Return (x, y) of the center of cell containing provided text 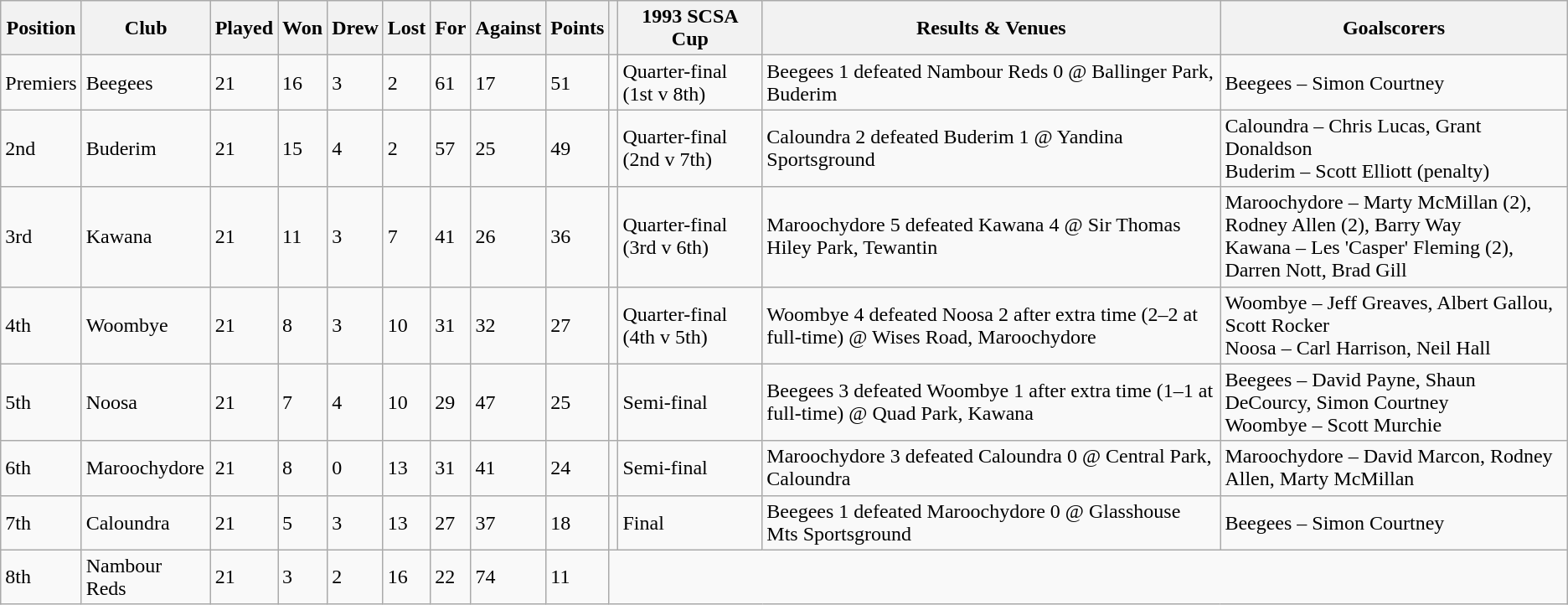
Position (41, 28)
Buderim (146, 148)
Goalscorers (1394, 28)
Caloundra 2 defeated Buderim 1 @ Yandina Sportsground (992, 148)
Woombye – Jeff Greaves, Albert Gallou, Scott RockerNoosa – Carl Harrison, Neil Hall (1394, 325)
0 (355, 468)
Caloundra (146, 523)
Beegees – David Payne, Shaun DeCourcy, Simon CourtneyWoombye – Scott Murchie (1394, 402)
2nd (41, 148)
Points (578, 28)
Premiers (41, 82)
Noosa (146, 402)
Quarter-final (2nd v 7th) (690, 148)
Maroochydore – David Marcon, Rodney Allen, Marty McMillan (1394, 468)
Beegees 1 defeated Nambour Reds 0 @ Ballinger Park, Buderim (992, 82)
Lost (406, 28)
Against (508, 28)
Beegees 3 defeated Woombye 1 after extra time (1–1 at full-time) @ Quad Park, Kawana (992, 402)
Quarter-final (4th v 5th) (690, 325)
29 (451, 402)
47 (508, 402)
Beegees 1 defeated Maroochydore 0 @ Glasshouse Mts Sportsground (992, 523)
37 (508, 523)
Quarter-final (3rd v 6th) (690, 236)
Results & Venues (992, 28)
Club (146, 28)
Maroochydore 3 defeated Caloundra 0 @ Central Park, Caloundra (992, 468)
5 (303, 523)
26 (508, 236)
Quarter-final (1st v 8th) (690, 82)
61 (451, 82)
Caloundra – Chris Lucas, Grant DonaldsonBuderim – Scott Elliott (penalty) (1394, 148)
6th (41, 468)
Kawana (146, 236)
5th (41, 402)
36 (578, 236)
Maroochydore – Marty McMillan (2), Rodney Allen (2), Barry WayKawana – Les 'Casper' Fleming (2), Darren Nott, Brad Gill (1394, 236)
Played (244, 28)
Woombye (146, 325)
Final (690, 523)
Nambour Reds (146, 577)
Won (303, 28)
32 (508, 325)
3rd (41, 236)
57 (451, 148)
51 (578, 82)
For (451, 28)
74 (508, 577)
Maroochydore 5 defeated Kawana 4 @ Sir Thomas Hiley Park, Tewantin (992, 236)
22 (451, 577)
Drew (355, 28)
17 (508, 82)
4th (41, 325)
8th (41, 577)
Woombye 4 defeated Noosa 2 after extra time (2–2 at full-time) @ Wises Road, Maroochydore (992, 325)
Beegees (146, 82)
7th (41, 523)
49 (578, 148)
24 (578, 468)
1993 SCSA Cup (690, 28)
15 (303, 148)
18 (578, 523)
Maroochydore (146, 468)
